Find where the given text appears and provide that cell's center as [x, y] coordinate. 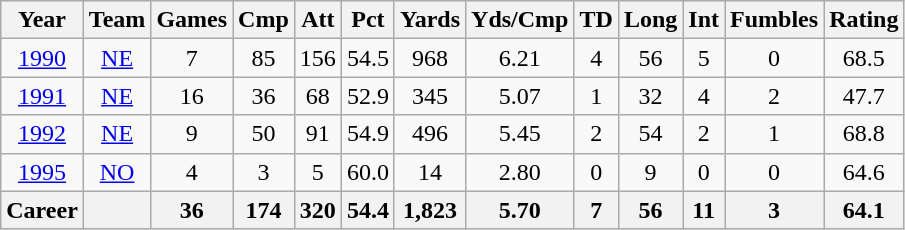
54.5 [368, 58]
Yds/Cmp [520, 20]
68 [318, 96]
156 [318, 58]
47.7 [864, 96]
64.6 [864, 172]
174 [264, 210]
Att [318, 20]
32 [650, 96]
Team [117, 20]
5.45 [520, 134]
14 [430, 172]
496 [430, 134]
Games [192, 20]
2.80 [520, 172]
50 [264, 134]
1992 [42, 134]
54.4 [368, 210]
320 [318, 210]
5.07 [520, 96]
54.9 [368, 134]
NO [117, 172]
Yards [430, 20]
1991 [42, 96]
Fumbles [774, 20]
52.9 [368, 96]
16 [192, 96]
1,823 [430, 210]
Cmp [264, 20]
Rating [864, 20]
6.21 [520, 58]
5.70 [520, 210]
1990 [42, 58]
Pct [368, 20]
Year [42, 20]
64.1 [864, 210]
60.0 [368, 172]
968 [430, 58]
Career [42, 210]
54 [650, 134]
TD [596, 20]
91 [318, 134]
Long [650, 20]
68.8 [864, 134]
11 [704, 210]
68.5 [864, 58]
345 [430, 96]
85 [264, 58]
Int [704, 20]
1995 [42, 172]
